Pinpoint the cell where the given text exists, returning its [X, Y] midpoint coordinate. 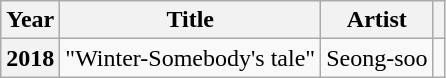
Title [190, 20]
Seong-soo [377, 58]
Year [30, 20]
"Winter-Somebody's tale" [190, 58]
2018 [30, 58]
Artist [377, 20]
